Search for the cell housing the specified text and yield its [X, Y] center coordinate. 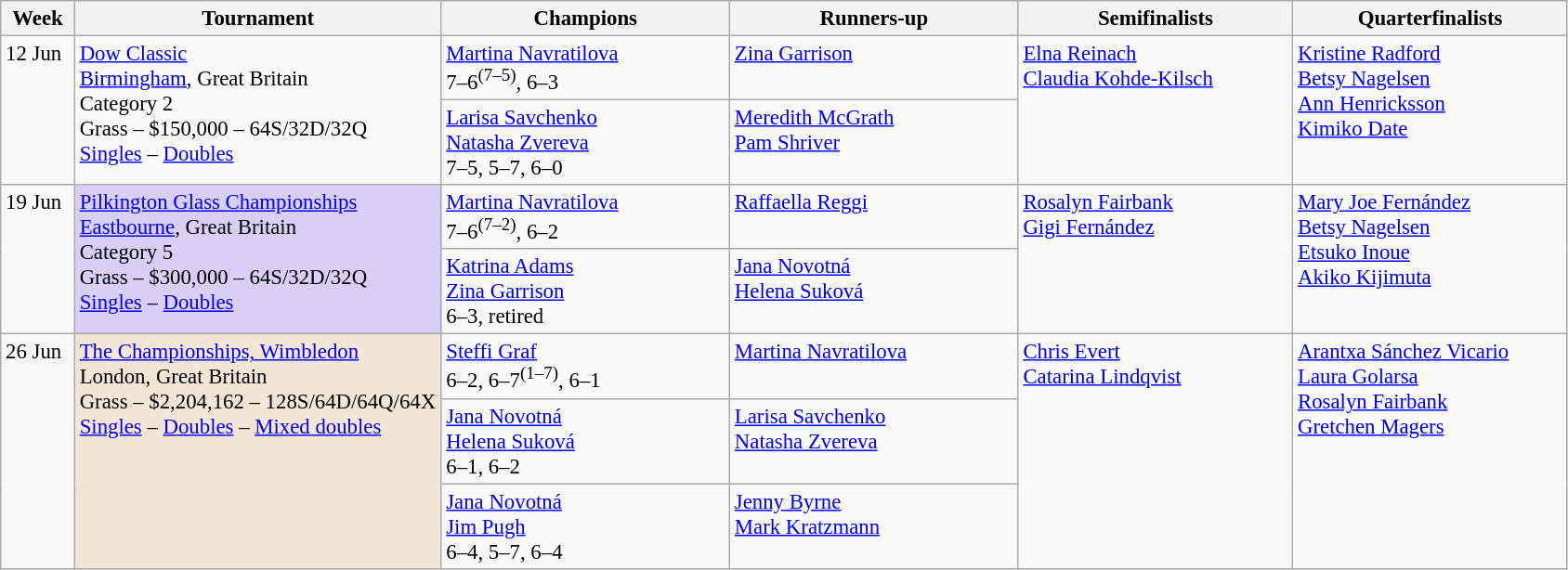
19 Jun [38, 260]
26 Jun [38, 451]
Dow ClassicBirmingham, Great BritainCategory 2 Grass – $150,000 – 64S/32D/32Q Singles – Doubles [258, 111]
The Championships, WimbledonLondon, Great BritainGrass – $2,204,162 – 128S/64D/64Q/64X Singles – Doubles – Mixed doubles [258, 451]
Arantxa Sánchez Vicario Laura Golarsa Rosalyn Fairbank Gretchen Magers [1431, 451]
Martina Navratilova7–6(7–5), 6–3 [585, 69]
Kristine Radford Betsy Nagelsen Ann Henricksson Kimiko Date [1431, 111]
Jana Novotná Jim Pugh6–4, 5–7, 6–4 [585, 526]
Martina Navratilova [875, 366]
Pilkington Glass ChampionshipsEastbourne, Great BritainCategory 5 Grass – $300,000 – 64S/32D/32Q Singles – Doubles [258, 260]
Chris Evert Catarina Lindqvist [1156, 451]
Meredith McGrath Pam Shriver [875, 143]
Semifinalists [1156, 19]
Jana Novotná Helena Suková [875, 291]
Rosalyn Fairbank Gigi Fernández [1156, 260]
Quarterfinalists [1431, 19]
Larisa Savchenko Natasha Zvereva [875, 441]
Mary Joe Fernández Betsy Nagelsen Etsuko Inoue Akiko Kijimuta [1431, 260]
Elna Reinach Claudia Kohde-Kilsch [1156, 111]
Week [38, 19]
Raffaella Reggi [875, 217]
Jana Novotná Helena Suková6–1, 6–2 [585, 441]
Zina Garrison [875, 69]
Steffi Graf6–2, 6–7(1–7), 6–1 [585, 366]
Runners-up [875, 19]
12 Jun [38, 111]
Tournament [258, 19]
Champions [585, 19]
Jenny Byrne Mark Kratzmann [875, 526]
Martina Navratilova7–6(7–2), 6–2 [585, 217]
Larisa Savchenko Natasha Zvereva7–5, 5–7, 6–0 [585, 143]
Katrina Adams Zina Garrison6–3, retired [585, 291]
